Pinpoint the cell where the given text exists, returning its (x, y) midpoint coordinate. 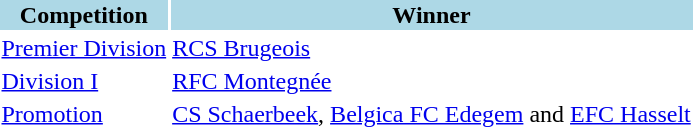
RFC Montegnée (432, 81)
Premier Division (84, 48)
Competition (84, 15)
RCS Brugeois (432, 48)
Winner (432, 15)
Division I (84, 81)
